Provide the [x, y] coordinate of the cell's center where the given text is located.  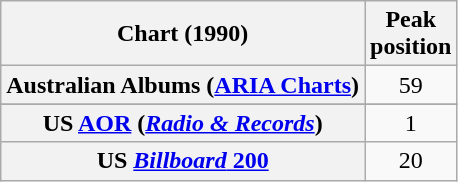
1 [411, 123]
US AOR (Radio & Records) [183, 123]
Chart (1990) [183, 34]
Australian Albums (ARIA Charts) [183, 85]
59 [411, 85]
20 [411, 161]
Peak position [411, 34]
US Billboard 200 [183, 161]
